Return (x, y) of the center of cell containing provided text 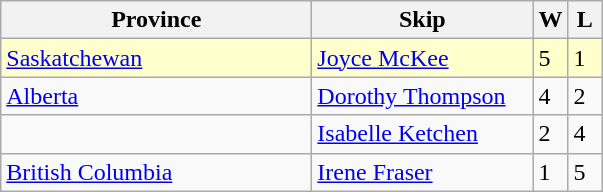
Joyce McKee (422, 58)
British Columbia (156, 172)
Isabelle Ketchen (422, 134)
Dorothy Thompson (422, 96)
L (585, 20)
Skip (422, 20)
Province (156, 20)
Saskatchewan (156, 58)
Irene Fraser (422, 172)
Alberta (156, 96)
W (550, 20)
